Search for the cell housing the specified text and yield its (x, y) center coordinate. 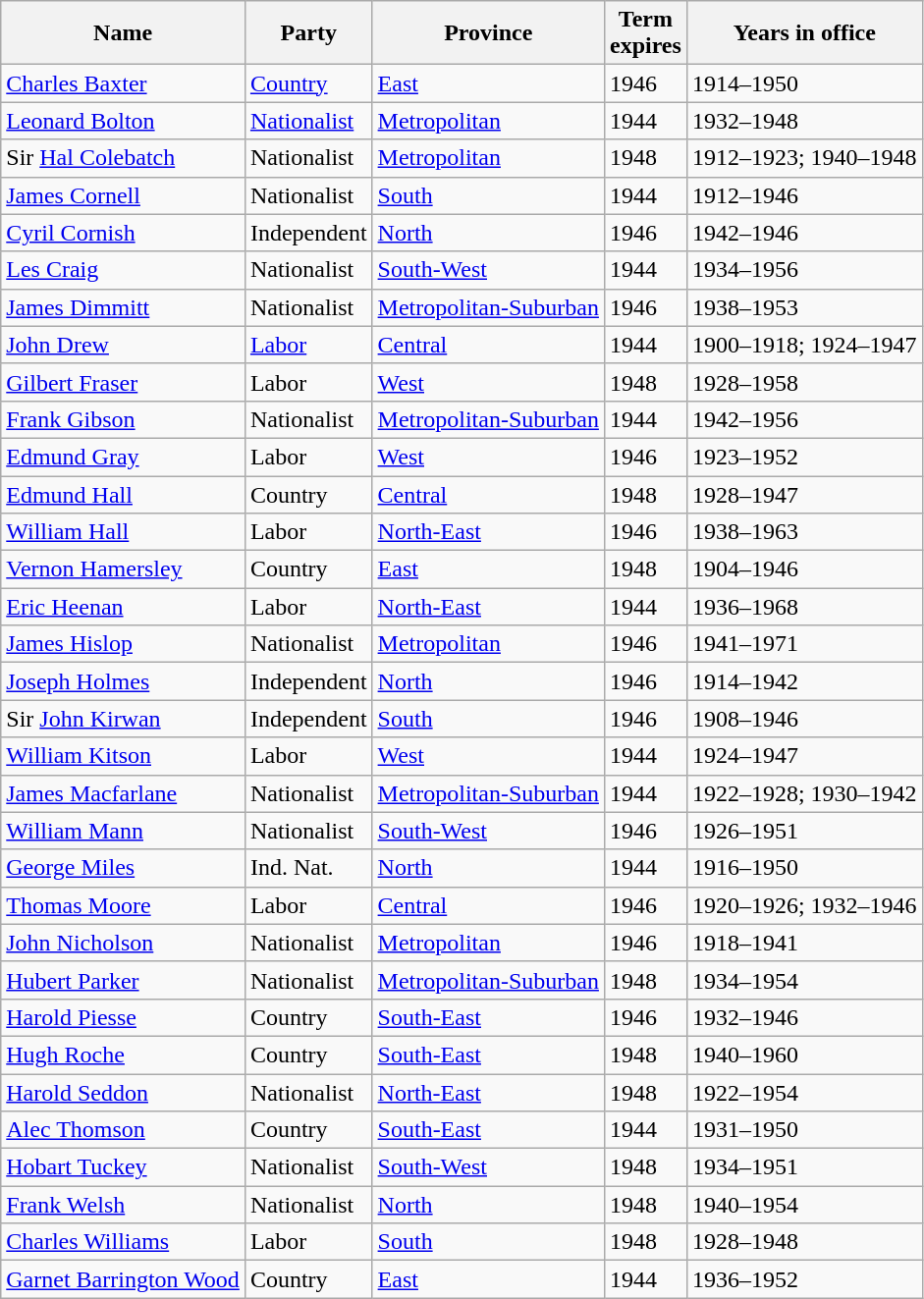
Edmund Hall (124, 494)
Alec Thomson (124, 1130)
Sir Hal Colebatch (124, 158)
1932–1946 (804, 1017)
1931–1950 (804, 1130)
Eric Heenan (124, 607)
Frank Gibson (124, 419)
1928–1958 (804, 382)
Edmund Gray (124, 457)
Frank Welsh (124, 1205)
1922–1928; 1930–1942 (804, 793)
George Miles (124, 868)
1924–1947 (804, 756)
1942–1956 (804, 419)
Years in office (804, 33)
Joseph Holmes (124, 681)
1940–1960 (804, 1055)
John Nicholson (124, 943)
1914–1950 (804, 83)
Thomas Moore (124, 905)
1936–1968 (804, 607)
Charles Williams (124, 1242)
Harold Seddon (124, 1093)
John Drew (124, 345)
1936–1952 (804, 1279)
1912–1946 (804, 195)
1938–1953 (804, 307)
Termexpires (645, 33)
1918–1941 (804, 943)
Hugh Roche (124, 1055)
1934–1954 (804, 980)
Gilbert Fraser (124, 382)
1928–1947 (804, 494)
Les Craig (124, 270)
1926–1951 (804, 831)
1942–1946 (804, 233)
Ind. Nat. (308, 868)
1940–1954 (804, 1205)
1900–1918; 1924–1947 (804, 345)
Vernon Hamersley (124, 569)
1928–1948 (804, 1242)
1934–1956 (804, 270)
1908–1946 (804, 719)
Charles Baxter (124, 83)
1938–1963 (804, 532)
William Mann (124, 831)
James Cornell (124, 195)
1934–1951 (804, 1167)
Cyril Cornish (124, 233)
Hobart Tuckey (124, 1167)
Hubert Parker (124, 980)
1912–1923; 1940–1948 (804, 158)
1914–1942 (804, 681)
1920–1926; 1932–1946 (804, 905)
Leonard Bolton (124, 121)
Province (488, 33)
1922–1954 (804, 1093)
William Kitson (124, 756)
1904–1946 (804, 569)
James Macfarlane (124, 793)
Harold Piesse (124, 1017)
1941–1971 (804, 644)
James Dimmitt (124, 307)
Party (308, 33)
Garnet Barrington Wood (124, 1279)
1916–1950 (804, 868)
1923–1952 (804, 457)
William Hall (124, 532)
Sir John Kirwan (124, 719)
1932–1948 (804, 121)
James Hislop (124, 644)
Name (124, 33)
